Find where the given text appears and provide that cell's center as (x, y) coordinate. 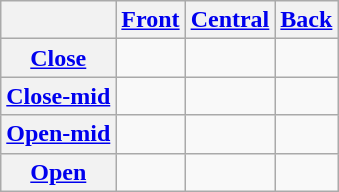
Central (230, 20)
Close-mid (58, 96)
Open (58, 172)
Front (150, 20)
Back (306, 20)
Open-mid (58, 134)
Close (58, 58)
